Capture the cell that displays the provided text and extract its (X, Y) central coordinate. 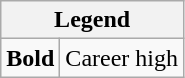
Career high (122, 58)
Legend (92, 20)
Bold (30, 58)
